Locate the cell with the specified text and output its [X, Y] center coordinate. 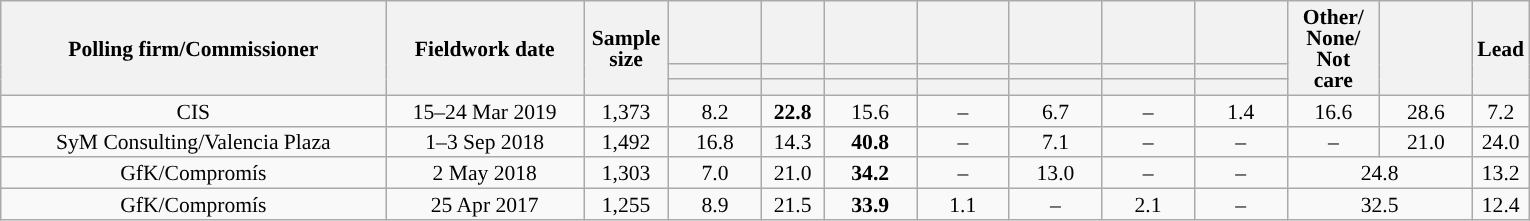
CIS [194, 110]
7.2 [1500, 110]
Sample size [626, 48]
1,373 [626, 110]
21.5 [792, 204]
14.3 [792, 142]
Polling firm/Commissioner [194, 48]
Lead [1500, 48]
13.2 [1500, 174]
8.9 [716, 204]
7.1 [1056, 142]
28.6 [1426, 110]
7.0 [716, 174]
Fieldwork date [485, 48]
33.9 [870, 204]
Other/None/Notcare [1334, 48]
1–3 Sep 2018 [485, 142]
15.6 [870, 110]
22.8 [792, 110]
25 Apr 2017 [485, 204]
8.2 [716, 110]
2 May 2018 [485, 174]
16.8 [716, 142]
16.6 [1334, 110]
1.4 [1240, 110]
13.0 [1056, 174]
40.8 [870, 142]
1,303 [626, 174]
1,255 [626, 204]
34.2 [870, 174]
12.4 [1500, 204]
1,492 [626, 142]
32.5 [1380, 204]
15–24 Mar 2019 [485, 110]
2.1 [1148, 204]
24.8 [1380, 174]
1.1 [962, 204]
SyM Consulting/Valencia Plaza [194, 142]
6.7 [1056, 110]
24.0 [1500, 142]
